Identify which cell holds the provided text, then report its [X, Y] central coordinate. 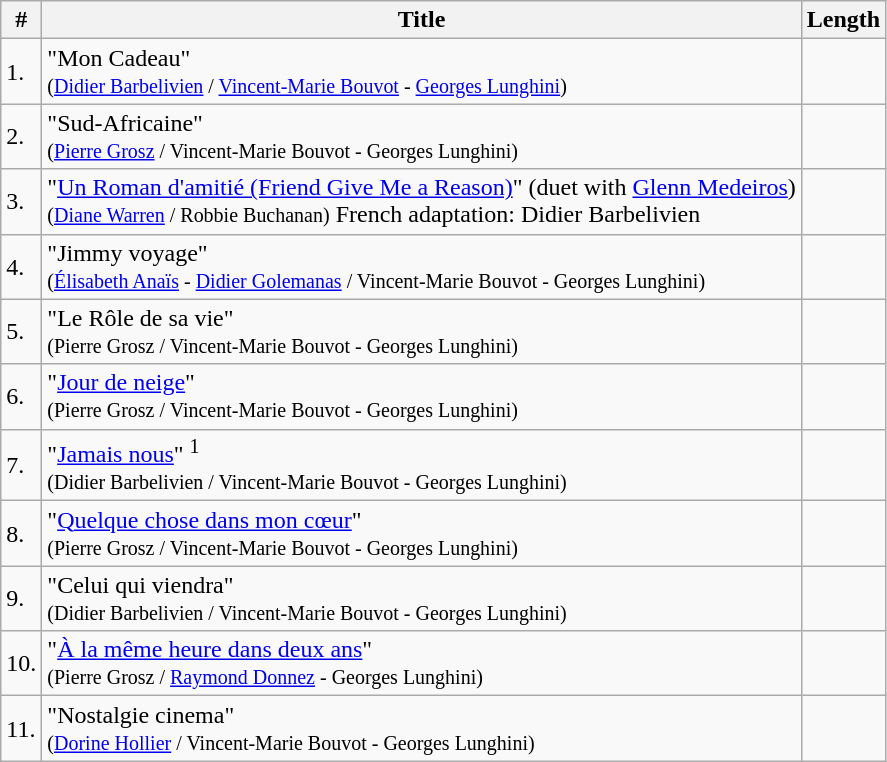
2. [22, 136]
3. [22, 202]
Length [843, 20]
Title [422, 20]
"Le Rôle de sa vie" (Pierre Grosz / Vincent-Marie Bouvot - Georges Lunghini) [422, 332]
7. [22, 465]
"Un Roman d'amitié (Friend Give Me a Reason)" (duet with Glenn Medeiros) (Diane Warren / Robbie Buchanan) French adaptation: Didier Barbelivien [422, 202]
11. [22, 728]
"Jamais nous" 1 (Didier Barbelivien / Vincent-Marie Bouvot - Georges Lunghini) [422, 465]
"Jour de neige" (Pierre Grosz / Vincent-Marie Bouvot - Georges Lunghini) [422, 396]
"Nostalgie cinema" (Dorine Hollier / Vincent-Marie Bouvot - Georges Lunghini) [422, 728]
"Mon Cadeau" (Didier Barbelivien / Vincent-Marie Bouvot - Georges Lunghini) [422, 72]
"Jimmy voyage" (Élisabeth Anaïs - Didier Golemanas / Vincent-Marie Bouvot - Georges Lunghini) [422, 266]
8. [22, 534]
6. [22, 396]
"Quelque chose dans mon cœur" (Pierre Grosz / Vincent-Marie Bouvot - Georges Lunghini) [422, 534]
5. [22, 332]
9. [22, 598]
"À la même heure dans deux ans" (Pierre Grosz / Raymond Donnez - Georges Lunghini) [422, 664]
# [22, 20]
4. [22, 266]
"Sud-Africaine" (Pierre Grosz / Vincent-Marie Bouvot - Georges Lunghini) [422, 136]
"Celui qui viendra" (Didier Barbelivien / Vincent-Marie Bouvot - Georges Lunghini) [422, 598]
1. [22, 72]
10. [22, 664]
